Search for the cell housing the specified text and yield its [x, y] center coordinate. 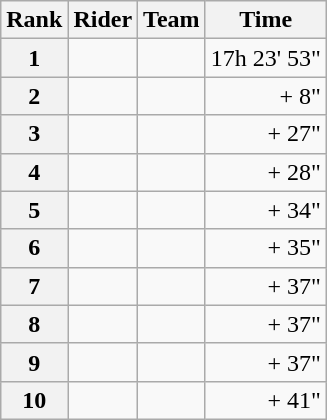
17h 23' 53" [266, 58]
10 [34, 400]
+ 27" [266, 134]
Rank [34, 20]
+ 8" [266, 96]
+ 28" [266, 172]
2 [34, 96]
Time [266, 20]
+ 35" [266, 248]
5 [34, 210]
9 [34, 362]
7 [34, 286]
+ 34" [266, 210]
3 [34, 134]
4 [34, 172]
Rider [103, 20]
6 [34, 248]
+ 41" [266, 400]
8 [34, 324]
Team [172, 20]
1 [34, 58]
